Pinpoint the cell where the given text exists, returning its (X, Y) midpoint coordinate. 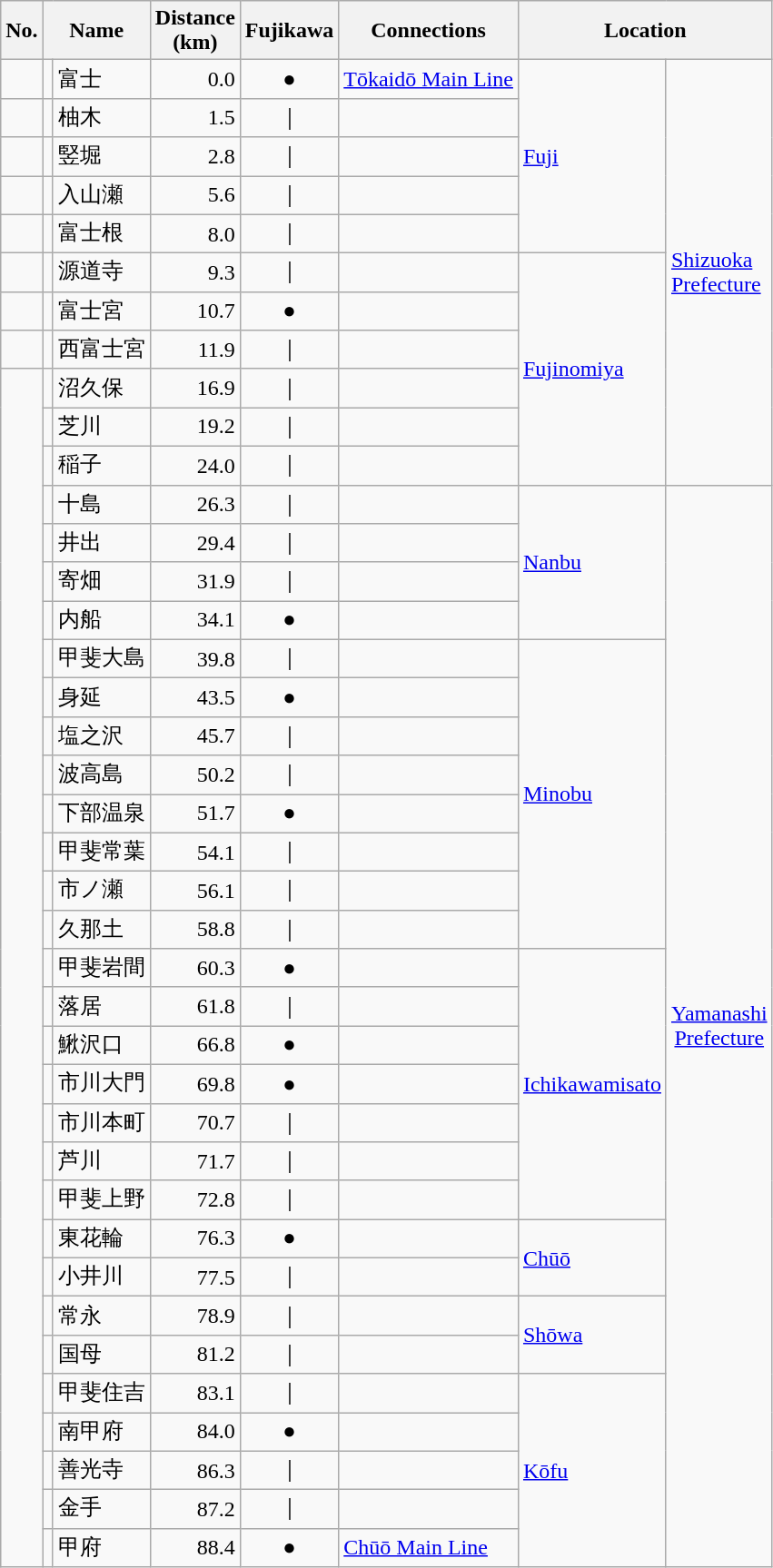
小井川 (102, 1277)
5.6 (194, 196)
16.9 (194, 389)
ShizuokaPrefecture (719, 272)
Tōkaidō Main Line (429, 80)
常永 (102, 1317)
竪堀 (102, 156)
久那土 (102, 930)
下部温泉 (102, 814)
市川大門 (102, 1084)
東花輪 (102, 1238)
58.8 (194, 930)
甲斐岩間 (102, 968)
84.0 (194, 1433)
落居 (102, 1006)
34.1 (194, 621)
Fujinomiya (592, 369)
9.3 (194, 272)
甲斐住吉 (102, 1393)
国母 (102, 1355)
61.8 (194, 1006)
88.4 (194, 1547)
甲斐大島 (102, 659)
甲斐上野 (102, 1200)
富士 (102, 80)
沼久保 (102, 389)
Fuji (592, 156)
70.7 (194, 1122)
69.8 (194, 1084)
Ichikawamisato (592, 1084)
11.9 (194, 350)
市ノ瀬 (102, 892)
Chūō Main Line (429, 1547)
77.5 (194, 1277)
51.7 (194, 814)
No. (22, 31)
芝川 (102, 427)
Name (96, 31)
31.9 (194, 581)
54.1 (194, 852)
Kōfu (592, 1471)
43.5 (194, 697)
50.2 (194, 775)
市川本町 (102, 1122)
波高島 (102, 775)
井出 (102, 543)
Minobu (592, 794)
YamanashiPrefecture (719, 1026)
76.3 (194, 1238)
十島 (102, 505)
26.3 (194, 505)
10.7 (194, 311)
45.7 (194, 735)
39.8 (194, 659)
78.9 (194, 1317)
81.2 (194, 1355)
83.1 (194, 1393)
66.8 (194, 1046)
稲子 (102, 465)
芦川 (102, 1162)
86.3 (194, 1471)
富士宮 (102, 311)
56.1 (194, 892)
8.0 (194, 234)
南甲府 (102, 1433)
1.5 (194, 118)
金手 (102, 1509)
Distance(km) (194, 31)
塩之沢 (102, 735)
源道寺 (102, 272)
60.3 (194, 968)
24.0 (194, 465)
内船 (102, 621)
Connections (429, 31)
西富士宮 (102, 350)
善光寺 (102, 1471)
富士根 (102, 234)
入山瀬 (102, 196)
身延 (102, 697)
甲斐常葉 (102, 852)
鰍沢口 (102, 1046)
Fujikawa (289, 31)
71.7 (194, 1162)
柚木 (102, 118)
29.4 (194, 543)
Shōwa (592, 1335)
Chūō (592, 1258)
Nanbu (592, 562)
寄畑 (102, 581)
Location (645, 31)
72.8 (194, 1200)
0.0 (194, 80)
87.2 (194, 1509)
甲府 (102, 1547)
2.8 (194, 156)
19.2 (194, 427)
